Detect which cell encompasses the target text, then output its (X, Y) center coordinate. 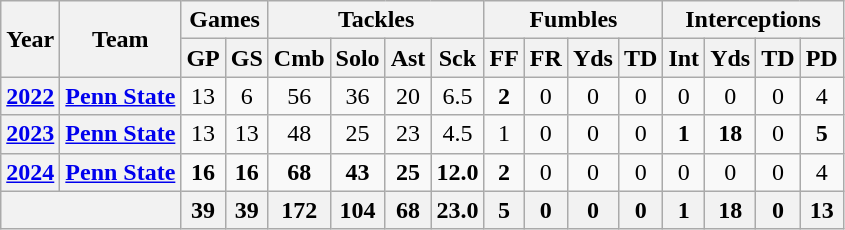
12.0 (458, 172)
Sck (458, 58)
Interceptions (753, 20)
Team (120, 39)
2022 (30, 96)
GS (246, 58)
Fumbles (574, 20)
172 (299, 210)
23.0 (458, 210)
Cmb (299, 58)
43 (358, 172)
23 (408, 134)
FR (546, 58)
20 (408, 96)
48 (299, 134)
Tackles (376, 20)
Year (30, 39)
36 (358, 96)
Ast (408, 58)
Solo (358, 58)
56 (299, 96)
Games (224, 20)
2023 (30, 134)
4.5 (458, 134)
104 (358, 210)
PD (822, 58)
6 (246, 96)
Int (684, 58)
GP (203, 58)
6.5 (458, 96)
FF (504, 58)
2024 (30, 172)
